Return the [X, Y] coordinate for the center point of the cell that contains the specified text.  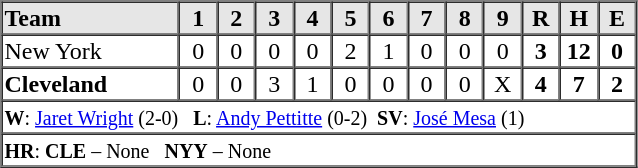
9 [503, 18]
Team [91, 18]
Cleveland [91, 84]
R [541, 18]
W: Jaret Wright (2-0) L: Andy Pettitte (0-2) SV: José Mesa (1) [319, 116]
6 [388, 18]
X [503, 84]
H [579, 18]
5 [350, 18]
HR: CLE – None NYY – None [319, 150]
New York [91, 50]
E [617, 18]
8 [465, 18]
12 [579, 50]
